Find where the given text appears and provide that cell's center as (X, Y) coordinate. 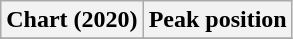
Chart (2020) (72, 20)
Peak position (218, 20)
